Provide the [X, Y] coordinate of the cell's center where the given text is located.  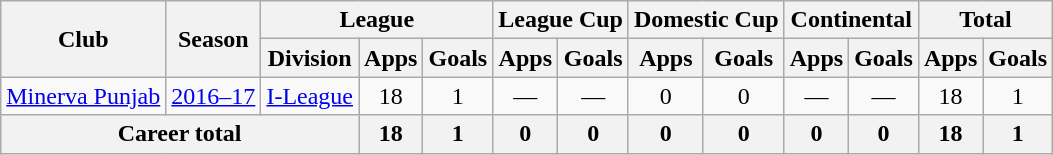
Season [214, 39]
Continental [851, 20]
Total [985, 20]
League [377, 20]
Club [84, 39]
Domestic Cup [706, 20]
League Cup [561, 20]
2016–17 [214, 96]
Division [310, 58]
I-League [310, 96]
Career total [180, 134]
Minerva Punjab [84, 96]
